Search for the cell housing the specified text and yield its [x, y] center coordinate. 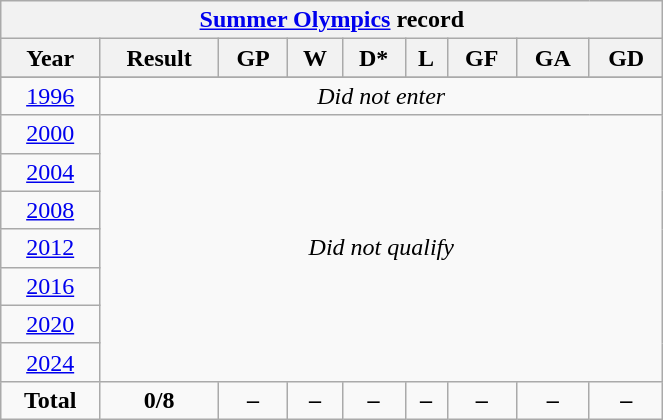
Did not qualify [382, 248]
Summer Olympics record [332, 20]
GD [626, 58]
2016 [50, 286]
GP [254, 58]
L [426, 58]
Result [160, 58]
GA [552, 58]
Did not enter [382, 96]
2020 [50, 324]
W [316, 58]
2004 [50, 172]
D* [374, 58]
2012 [50, 248]
Year [50, 58]
Total [50, 400]
2008 [50, 210]
2000 [50, 134]
0/8 [160, 400]
GF [482, 58]
2024 [50, 362]
1996 [50, 96]
